Pinpoint the cell where the given text exists, returning its (x, y) midpoint coordinate. 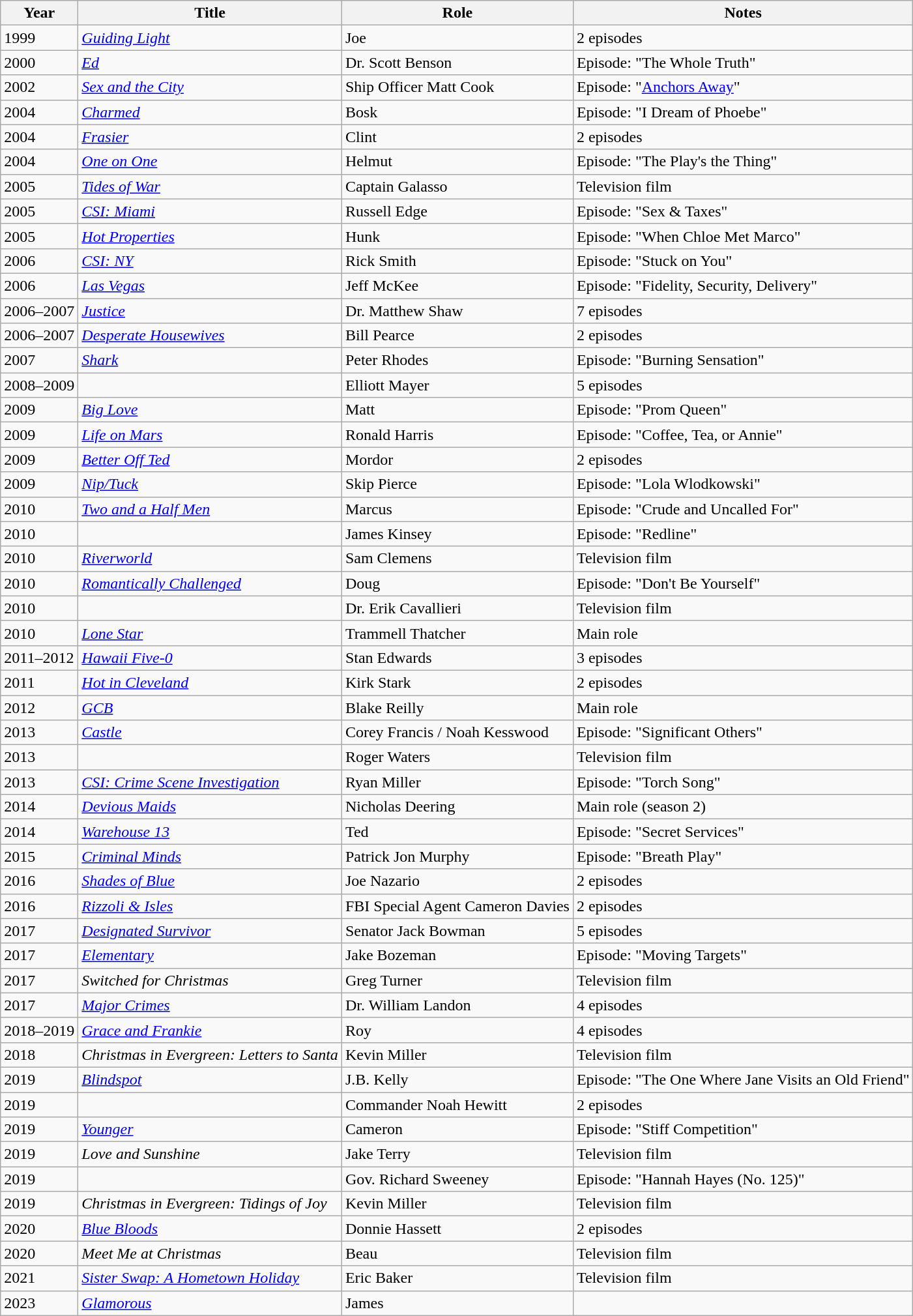
Episode: "The Play's the Thing" (743, 162)
Episode: "Breath Play" (743, 856)
Episode: "Lola Wlodkowski" (743, 484)
2000 (39, 63)
Greg Turner (457, 980)
Dr. Erik Cavallieri (457, 608)
Doug (457, 583)
Joe (457, 38)
Rick Smith (457, 261)
James (457, 1303)
Episode: "Moving Targets" (743, 956)
Year (39, 13)
Episode: "Stuck on You" (743, 261)
Stan Edwards (457, 658)
Major Crimes (210, 1005)
Trammell Thatcher (457, 633)
Episode: "Coffee, Tea, or Annie" (743, 435)
Ship Officer Matt Cook (457, 87)
Episode: "Burning Sensation" (743, 360)
2018–2019 (39, 1030)
J.B. Kelly (457, 1079)
Better Off Ted (210, 460)
Bill Pearce (457, 336)
2002 (39, 87)
Beau (457, 1253)
2007 (39, 360)
Joe Nazario (457, 881)
Jake Terry (457, 1154)
Blindspot (210, 1079)
Cameron (457, 1130)
Episode: "Fidelity, Security, Delivery" (743, 285)
Gov. Richard Sweeney (457, 1179)
Roger Waters (457, 757)
Meet Me at Christmas (210, 1253)
Episode: "Don't Be Yourself" (743, 583)
Hot Properties (210, 236)
Las Vegas (210, 285)
2011 (39, 682)
Lone Star (210, 633)
3 episodes (743, 658)
Dr. Matthew Shaw (457, 311)
Glamorous (210, 1303)
Nip/Tuck (210, 484)
Peter Rhodes (457, 360)
Blue Bloods (210, 1229)
Roy (457, 1030)
Shades of Blue (210, 881)
2015 (39, 856)
Love and Sunshine (210, 1154)
Episode: "When Chloe Met Marco" (743, 236)
Episode: "Redline" (743, 534)
Notes (743, 13)
2023 (39, 1303)
2011–2012 (39, 658)
GCB (210, 707)
Dr. William Landon (457, 1005)
Donnie Hassett (457, 1229)
Main role (season 2) (743, 807)
Criminal Minds (210, 856)
Devious Maids (210, 807)
Riverworld (210, 559)
Kirk Stark (457, 682)
Captain Galasso (457, 186)
Episode: "Sex & Taxes" (743, 211)
2021 (39, 1278)
Jake Bozeman (457, 956)
Elementary (210, 956)
Christmas in Evergreen: Letters to Santa (210, 1055)
Tides of War (210, 186)
Episode: "The One Where Jane Visits an Old Friend" (743, 1079)
CSI: Miami (210, 211)
Designated Survivor (210, 931)
Mordor (457, 460)
Clint (457, 137)
Episode: "Prom Queen" (743, 410)
Desperate Housewives (210, 336)
Justice (210, 311)
CSI: Crime Scene Investigation (210, 782)
Younger (210, 1130)
Dr. Scott Benson (457, 63)
Charmed (210, 112)
Hot in Cleveland (210, 682)
Life on Mars (210, 435)
Senator Jack Bowman (457, 931)
Blake Reilly (457, 707)
Eric Baker (457, 1278)
Ed (210, 63)
Episode: "Crude and Uncalled For" (743, 509)
Episode: "Significant Others" (743, 733)
FBI Special Agent Cameron Davies (457, 906)
Matt (457, 410)
Ryan Miller (457, 782)
Episode: "Anchors Away" (743, 87)
2018 (39, 1055)
Sex and the City (210, 87)
James Kinsey (457, 534)
CSI: NY (210, 261)
Guiding Light (210, 38)
Grace and Frankie (210, 1030)
Helmut (457, 162)
Hunk (457, 236)
Nicholas Deering (457, 807)
Shark (210, 360)
Elliott Mayer (457, 385)
1999 (39, 38)
Skip Pierce (457, 484)
7 episodes (743, 311)
One on One (210, 162)
Frasier (210, 137)
Episode: "Torch Song" (743, 782)
Castle (210, 733)
Sister Swap: A Hometown Holiday (210, 1278)
Role (457, 13)
Sam Clemens (457, 559)
Warehouse 13 (210, 832)
Patrick Jon Murphy (457, 856)
Rizzoli & Isles (210, 906)
Ronald Harris (457, 435)
Marcus (457, 509)
Episode: "The Whole Truth" (743, 63)
2008–2009 (39, 385)
Romantically Challenged (210, 583)
Christmas in Evergreen: Tidings of Joy (210, 1204)
Episode: "Stiff Competition" (743, 1130)
Hawaii Five-0 (210, 658)
Bosk (457, 112)
Big Love (210, 410)
Episode: "I Dream of Phoebe" (743, 112)
Two and a Half Men (210, 509)
Commander Noah Hewitt (457, 1105)
Episode: "Secret Services" (743, 832)
Title (210, 13)
Russell Edge (457, 211)
Episode: "Hannah Hayes (No. 125)" (743, 1179)
Corey Francis / Noah Kesswood (457, 733)
2012 (39, 707)
Ted (457, 832)
Switched for Christmas (210, 980)
Jeff McKee (457, 285)
